Return the (x, y) coordinate for the center point of the cell that contains the specified text.  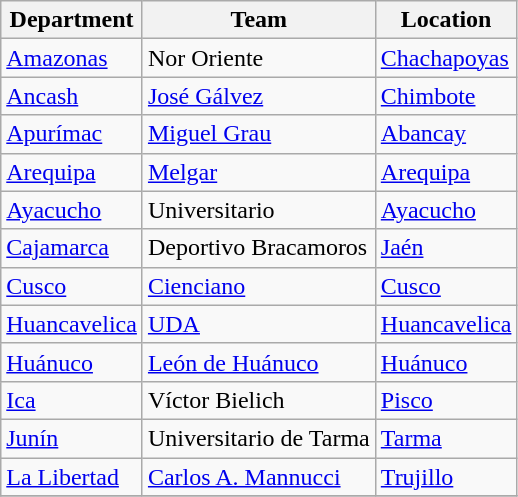
Víctor Bielich (258, 400)
Abancay (446, 134)
Deportivo Bracamoros (258, 248)
Carlos A. Mannucci (258, 477)
Ancash (72, 96)
Junín (72, 438)
Universitario (258, 210)
Pisco (446, 400)
Team (258, 20)
Ica (72, 400)
Jaén (446, 248)
Trujillo (446, 477)
UDA (258, 324)
Chimbote (446, 96)
Tarma (446, 438)
Melgar (258, 172)
León de Huánuco (258, 362)
Nor Oriente (258, 58)
Department (72, 20)
Universitario de Tarma (258, 438)
Apurímac (72, 134)
Cienciano (258, 286)
La Libertad (72, 477)
Location (446, 20)
Chachapoyas (446, 58)
Miguel Grau (258, 134)
Cajamarca (72, 248)
José Gálvez (258, 96)
Amazonas (72, 58)
